From the cell containing the given text, extract its center point as (X, Y) coordinate. 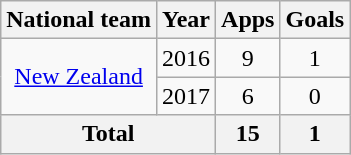
6 (248, 96)
National team (79, 20)
Year (186, 20)
15 (248, 134)
Goals (315, 20)
Total (108, 134)
New Zealand (79, 77)
2016 (186, 58)
2017 (186, 96)
Apps (248, 20)
0 (315, 96)
9 (248, 58)
